Return the [x, y] coordinate for the center point of the cell that contains the specified text.  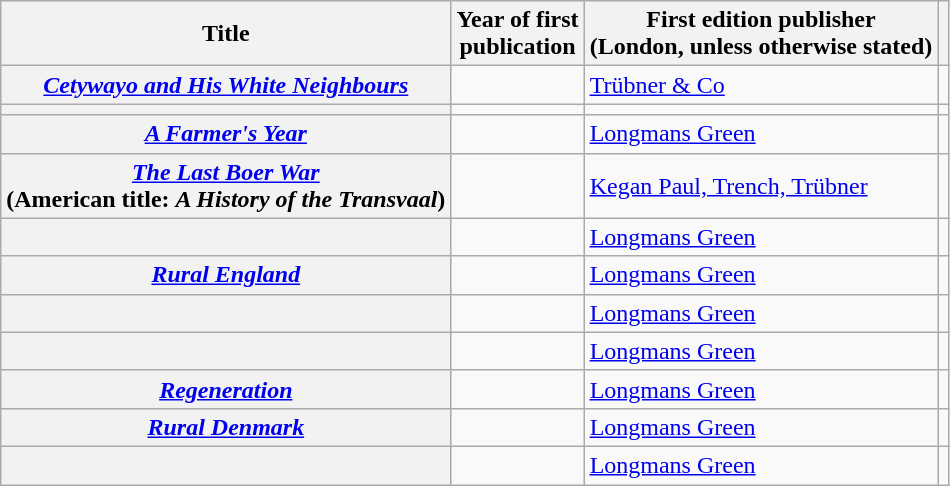
Title [226, 34]
Year of firstpublication [518, 34]
Kegan Paul, Trench, Trübner [761, 186]
The Last Boer War(American title: A History of the Transvaal) [226, 186]
A Farmer's Year [226, 134]
Rural Denmark [226, 427]
Cetywayo and His White Neighbours [226, 85]
Regeneration [226, 389]
Trübner & Co [761, 85]
Rural England [226, 275]
First edition publisher(London, unless otherwise stated) [761, 34]
